Determine the [X, Y] coordinate at the center of the cell enclosing the given text.  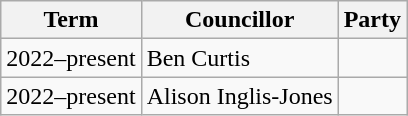
Ben Curtis [240, 58]
Term [71, 20]
Party [372, 20]
Councillor [240, 20]
Alison Inglis-Jones [240, 96]
